Pinpoint the cell where the given text exists, returning its (X, Y) midpoint coordinate. 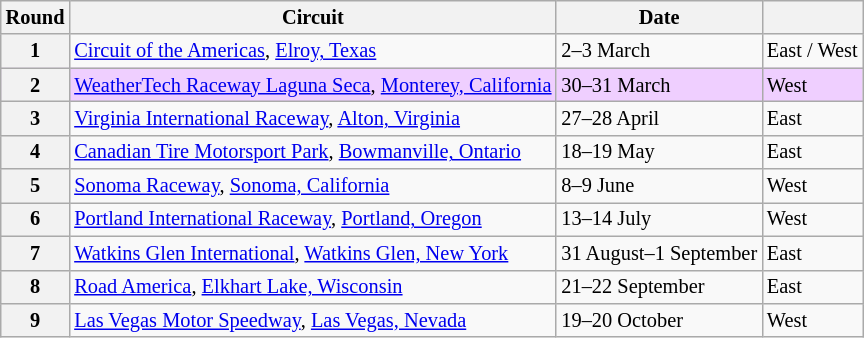
8 (36, 287)
Las Vegas Motor Speedway, Las Vegas, Nevada (312, 320)
3 (36, 118)
6 (36, 219)
8–9 June (659, 186)
13–14 July (659, 219)
5 (36, 186)
East / West (812, 51)
Sonoma Raceway, Sonoma, California (312, 186)
Circuit (312, 17)
21–22 September (659, 287)
7 (36, 253)
2 (36, 85)
Round (36, 17)
Canadian Tire Motorsport Park, Bowmanville, Ontario (312, 152)
Date (659, 17)
4 (36, 152)
WeatherTech Raceway Laguna Seca, Monterey, California (312, 85)
Road America, Elkhart Lake, Wisconsin (312, 287)
1 (36, 51)
30–31 March (659, 85)
Portland International Raceway, Portland, Oregon (312, 219)
9 (36, 320)
Watkins Glen International, Watkins Glen, New York (312, 253)
2–3 March (659, 51)
18–19 May (659, 152)
31 August–1 September (659, 253)
19–20 October (659, 320)
Virginia International Raceway, Alton, Virginia (312, 118)
Circuit of the Americas, Elroy, Texas (312, 51)
27–28 April (659, 118)
